Return the (x, y) coordinate for the center point of the cell that contains the specified text.  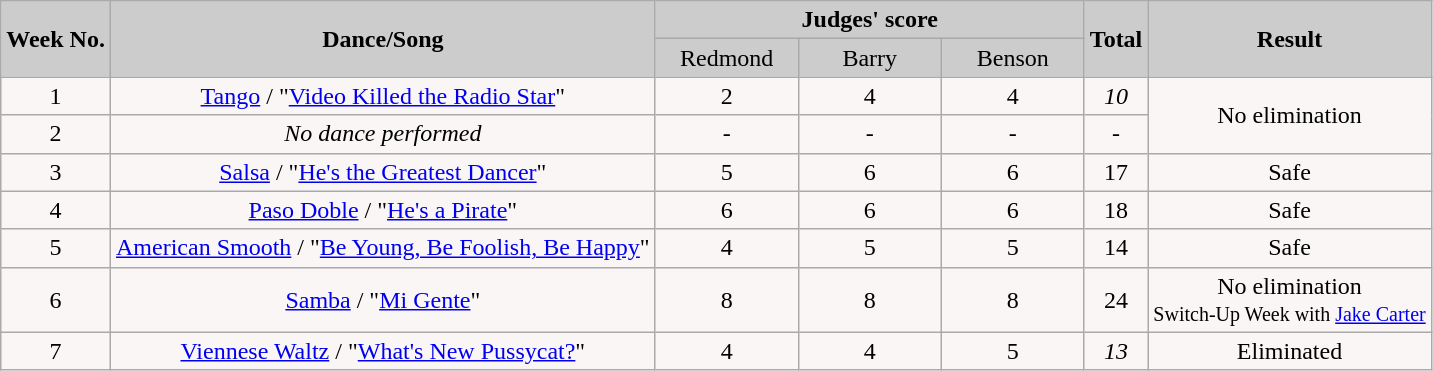
Judges' score (870, 20)
1 (56, 96)
14 (1116, 248)
Samba / "Mi Gente" (382, 300)
Barry (870, 58)
17 (1116, 172)
Benson (1012, 58)
7 (56, 351)
Total (1116, 39)
Eliminated (1290, 351)
American Smooth / "Be Young, Be Foolish, Be Happy" (382, 248)
Tango / "Video Killed the Radio Star" (382, 96)
10 (1116, 96)
No dance performed (382, 134)
3 (56, 172)
Paso Doble / "He's a Pirate" (382, 210)
No eliminationSwitch-Up Week with Jake Carter (1290, 300)
18 (1116, 210)
No elimination (1290, 115)
24 (1116, 300)
Result (1290, 39)
13 (1116, 351)
Viennese Waltz / "What's New Pussycat?" (382, 351)
Dance/Song (382, 39)
Week No. (56, 39)
Redmond (726, 58)
Salsa / "He's the Greatest Dancer" (382, 172)
